For the text-containing cell, return its midpoint in (x, y) coordinate format. 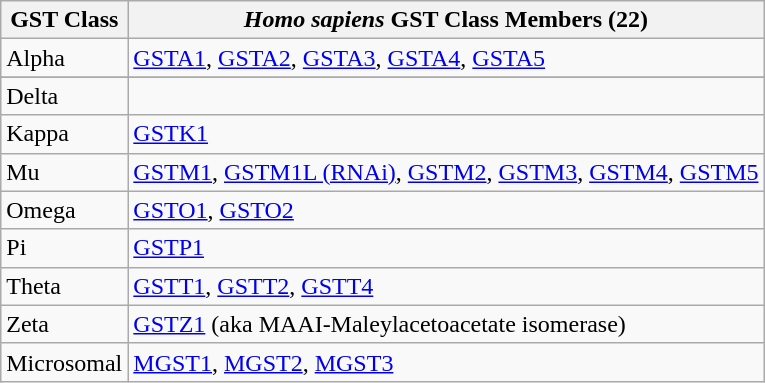
Theta (64, 286)
GSTO1, GSTO2 (446, 210)
GSTT1, GSTT2, GSTT4 (446, 286)
Mu (64, 172)
Kappa (64, 134)
Alpha (64, 58)
GST Class (64, 20)
GSTP1 (446, 248)
GSTK1 (446, 134)
Omega (64, 210)
MGST1, MGST2, MGST3 (446, 362)
GSTM1, GSTM1L (RNAi), GSTM2, GSTM3, GSTM4, GSTM5 (446, 172)
Delta (64, 96)
GSTA1, GSTA2, GSTA3, GSTA4, GSTA5 (446, 58)
Homo sapiens GST Class Members (22) (446, 20)
Pi (64, 248)
GSTZ1 (aka MAAI-Maleylacetoacetate isomerase) (446, 324)
Zeta (64, 324)
Microsomal (64, 362)
